Output the (x, y) coordinate of the center of the cell containing the given text.  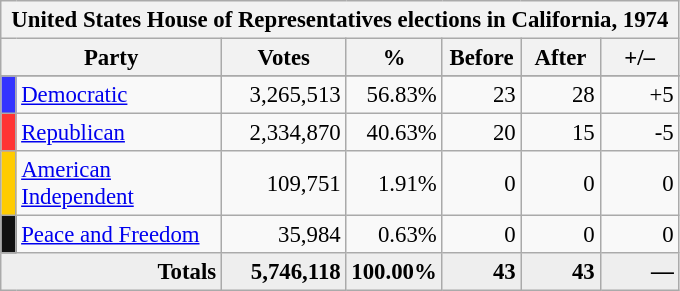
0.63% (394, 235)
15 (560, 133)
+5 (640, 95)
-5 (640, 133)
After (560, 58)
+/– (640, 58)
Republican (119, 133)
United States House of Representatives elections in California, 1974 (340, 20)
Before (482, 58)
20 (482, 133)
% (394, 58)
56.83% (394, 95)
Party (112, 58)
Peace and Freedom (119, 235)
Democratic (119, 95)
2,334,870 (284, 133)
23 (482, 95)
1.91% (394, 184)
40.63% (394, 133)
28 (560, 95)
American Independent (119, 184)
35,984 (284, 235)
109,751 (284, 184)
3,265,513 (284, 95)
Votes (284, 58)
